Find where the given text appears and provide that cell's center as [X, Y] coordinate. 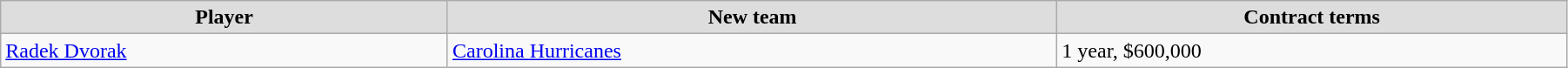
1 year, $600,000 [1312, 51]
New team [752, 17]
Carolina Hurricanes [752, 51]
Contract terms [1312, 17]
Player [224, 17]
Radek Dvorak [224, 51]
